Scan for the cell matching the given text and deliver its [x, y] coordinate at center. 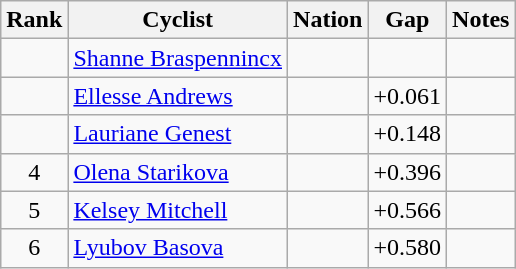
Shanne Braspennincx [178, 58]
Nation [328, 20]
+0.566 [408, 210]
5 [34, 210]
Gap [408, 20]
+0.148 [408, 134]
Olena Starikova [178, 172]
+0.396 [408, 172]
+0.061 [408, 96]
Ellesse Andrews [178, 96]
4 [34, 172]
6 [34, 248]
Lauriane Genest [178, 134]
Kelsey Mitchell [178, 210]
Cyclist [178, 20]
Notes [481, 20]
Rank [34, 20]
Lyubov Basova [178, 248]
+0.580 [408, 248]
